Identify which cell holds the provided text, then report its (X, Y) central coordinate. 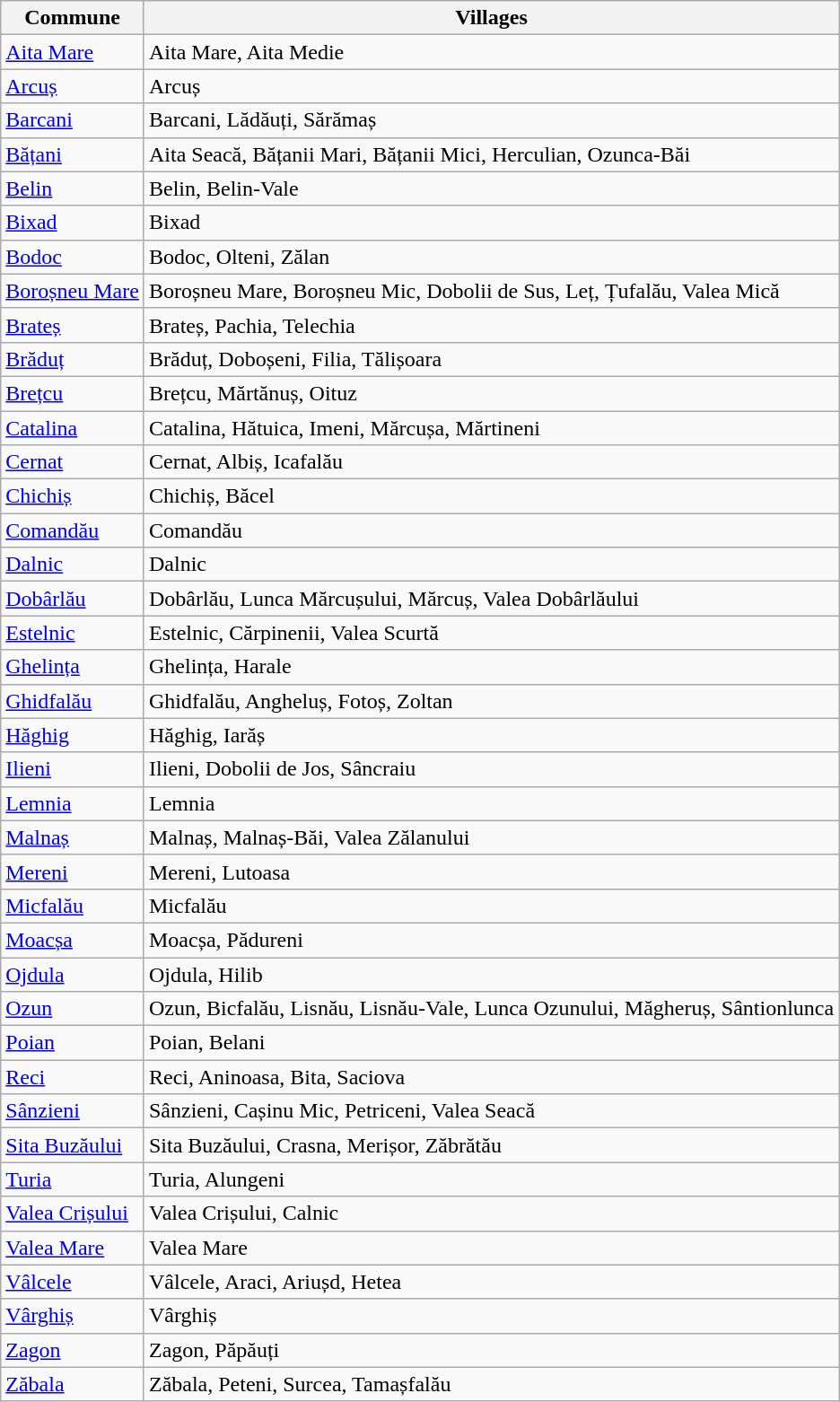
Ozun (73, 1009)
Ozun, Bicfalău, Lisnău, Lisnău-Vale, Lunca Ozunului, Măgheruș, Sântionlunca (491, 1009)
Aita Mare, Aita Medie (491, 52)
Zăbala (73, 1384)
Bățani (73, 154)
Barcani (73, 120)
Ilieni, Dobolii de Jos, Sâncraiu (491, 769)
Moacșa (73, 940)
Poian, Belani (491, 1043)
Valea Crișului, Calnic (491, 1214)
Ghidfalău, Angheluș, Fotoș, Zoltan (491, 701)
Ghidfalău (73, 701)
Bodoc (73, 257)
Brăduț (73, 359)
Dobârlău (73, 599)
Chichiș, Băcel (491, 496)
Ojdula, Hilib (491, 974)
Commune (73, 18)
Belin (73, 188)
Brețcu (73, 393)
Estelnic (73, 633)
Reci, Aninoasa, Bita, Saciova (491, 1077)
Brăduț, Doboșeni, Filia, Tălișoara (491, 359)
Bodoc, Olteni, Zălan (491, 257)
Mereni (73, 872)
Vâlcele, Araci, Ariușd, Hetea (491, 1282)
Valea Crișului (73, 1214)
Ghelința (73, 667)
Estelnic, Cărpinenii, Valea Scurtă (491, 633)
Moacșa, Pădureni (491, 940)
Sânzieni, Cașinu Mic, Petriceni, Valea Seacă (491, 1111)
Villages (491, 18)
Mereni, Lutoasa (491, 872)
Chichiș (73, 496)
Malnaș, Malnaș-Băi, Valea Zălanului (491, 837)
Aita Mare (73, 52)
Zăbala, Peteni, Surcea, Tamașfalău (491, 1384)
Dobârlău, Lunca Mărcușului, Mărcuș, Valea Dobârlăului (491, 599)
Ilieni (73, 769)
Belin, Belin-Vale (491, 188)
Zagon (73, 1350)
Zagon, Păpăuți (491, 1350)
Brateș (73, 325)
Vâlcele (73, 1282)
Aita Seacă, Bățanii Mari, Bățanii Mici, Herculian, Ozunca-Băi (491, 154)
Cernat (73, 462)
Malnaș (73, 837)
Poian (73, 1043)
Sita Buzăului, Crasna, Merișor, Zăbrătău (491, 1145)
Catalina, Hătuica, Imeni, Mărcușa, Mărtineni (491, 428)
Turia (73, 1179)
Brateș, Pachia, Telechia (491, 325)
Hăghig (73, 735)
Ojdula (73, 974)
Turia, Alungeni (491, 1179)
Catalina (73, 428)
Cernat, Albiș, Icafalău (491, 462)
Ghelința, Harale (491, 667)
Boroșneu Mare, Boroșneu Mic, Dobolii de Sus, Leț, Țufalău, Valea Mică (491, 291)
Barcani, Lădăuți, Sărămaș (491, 120)
Sita Buzăului (73, 1145)
Sânzieni (73, 1111)
Boroșneu Mare (73, 291)
Brețcu, Mărtănuș, Oituz (491, 393)
Reci (73, 1077)
Hăghig, Iarăș (491, 735)
